Pinpoint the cell where the given text exists, returning its [x, y] midpoint coordinate. 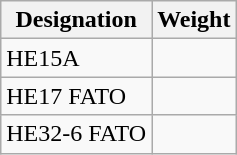
Designation [76, 20]
HE15A [76, 58]
HE32-6 FATO [76, 134]
HE17 FATO [76, 96]
Weight [194, 20]
